From the cell containing the given text, extract its center point as [X, Y] coordinate. 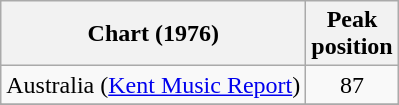
Peakposition [352, 34]
Australia (Kent Music Report) [154, 85]
87 [352, 85]
Chart (1976) [154, 34]
